Determine the (x, y) coordinate at the center of the cell enclosing the given text.  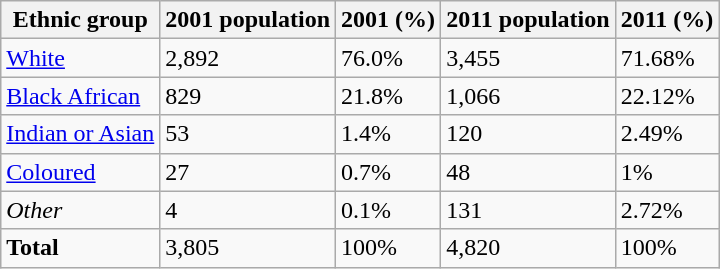
4,820 (528, 248)
48 (528, 172)
2011 (%) (667, 20)
76.0% (388, 58)
2.49% (667, 134)
White (80, 58)
829 (248, 96)
1,066 (528, 96)
120 (528, 134)
131 (528, 210)
0.1% (388, 210)
Total (80, 248)
1.4% (388, 134)
2,892 (248, 58)
3,805 (248, 248)
Black African (80, 96)
3,455 (528, 58)
Ethnic group (80, 20)
Other (80, 210)
Coloured (80, 172)
2001 population (248, 20)
4 (248, 210)
53 (248, 134)
71.68% (667, 58)
2001 (%) (388, 20)
2011 population (528, 20)
1% (667, 172)
27 (248, 172)
Indian or Asian (80, 134)
2.72% (667, 210)
22.12% (667, 96)
0.7% (388, 172)
21.8% (388, 96)
